Find where the given text appears and provide that cell's center as (x, y) coordinate. 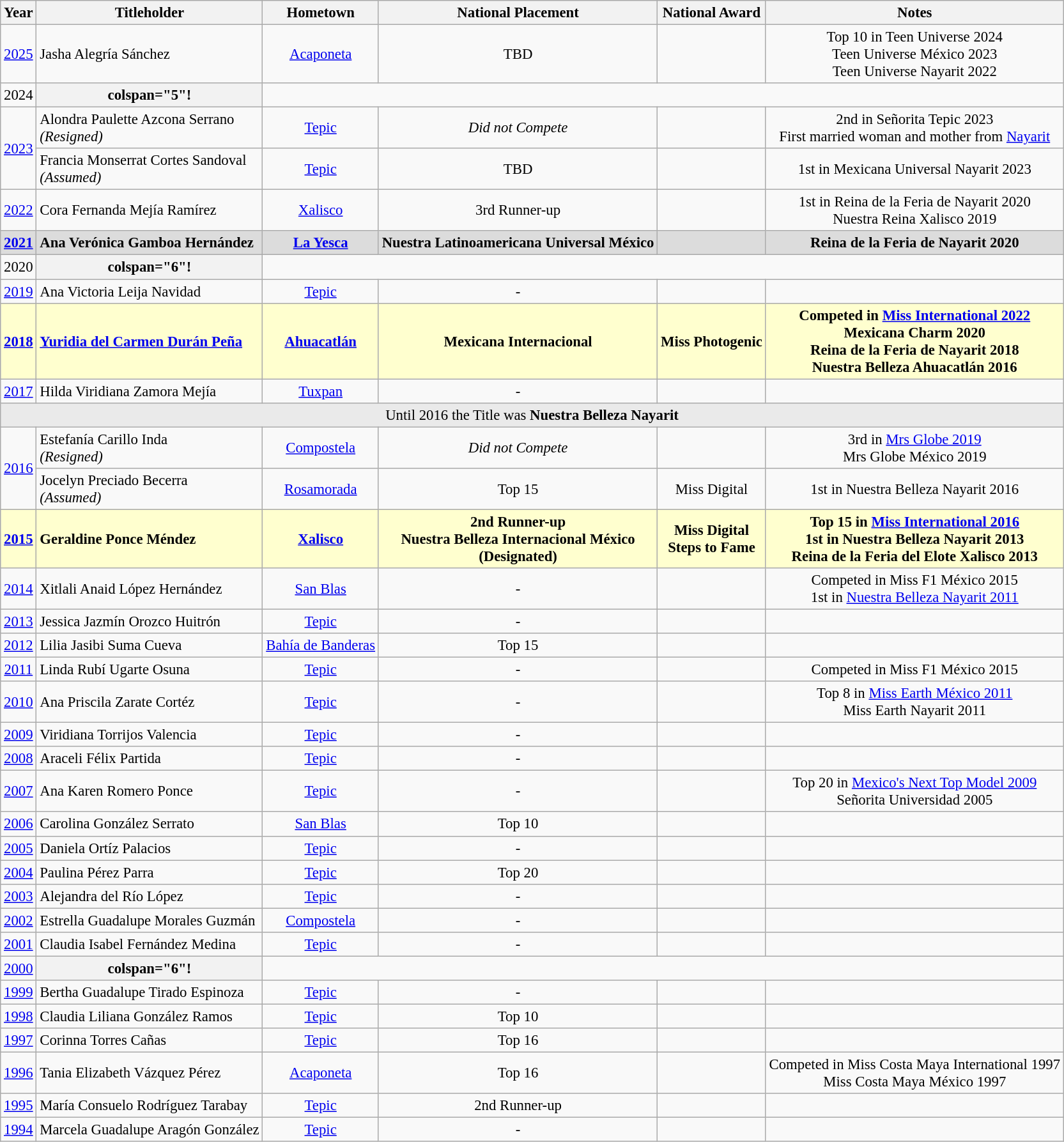
Yuridia del Carmen Durán Peña (150, 341)
Notes (914, 13)
National Award (712, 13)
2009 (19, 735)
2nd Runner-up (518, 1106)
Until 2016 the Title was Nuestra Belleza Nayarit (532, 415)
1999 (19, 992)
1997 (19, 1040)
2007 (19, 791)
La Yesca (321, 243)
Corinna Torres Cañas (150, 1040)
Ana Karen Romero Ponce (150, 791)
2010 (19, 702)
Geraldine Ponce Méndez (150, 539)
2022 (19, 211)
Rosamorada (321, 490)
1994 (19, 1130)
Jocelyn Preciado Becerra(Assumed) (150, 490)
2013 (19, 621)
Jasha Alegría Sánchez (150, 54)
1st in Mexicana Universal Nayarit 2023 (914, 169)
Year (19, 13)
Francia Monserrat Cortes Sandoval(Assumed) (150, 169)
Marcela Guadalupe Aragón González (150, 1130)
2018 (19, 341)
Ana Priscila Zarate Cortéz (150, 702)
Alondra Paulette Azcona Serrano(Resigned) (150, 128)
Competed in Miss F1 México 20151st in Nuestra Belleza Nayarit 2011 (914, 589)
Lilia Jasibi Suma Cueva (150, 645)
2012 (19, 645)
1998 (19, 1016)
2002 (19, 920)
Claudia Liliana González Ramos (150, 1016)
Estrella Guadalupe Morales Guzmán (150, 920)
Tania Elizabeth Vázquez Pérez (150, 1074)
Viridiana Torrijos Valencia (150, 735)
Hilda Viridiana Zamora Mejía (150, 391)
2021 (19, 243)
Paulina Pérez Parra (150, 872)
Linda Rubí Ugarte Osuna (150, 670)
Nuestra Latinoamericana Universal México (518, 243)
3rd Runner-up (518, 211)
1st in Nuestra Belleza Nayarit 2016 (914, 490)
2020 (19, 267)
Top 15 in Miss International 20161st in Nuestra Belleza Nayarit 2013Reina de la Feria del Elote Xalisco 2013 (914, 539)
Daniela Ortíz Palacios (150, 848)
Cora Fernanda Mejía Ramírez (150, 211)
2008 (19, 759)
Top 8 in Miss Earth México 2011Miss Earth Nayarit 2011 (914, 702)
Competed in Miss International 2022Mexicana Charm 2020Reina de la Feria de Nayarit 2018Nuestra Belleza Ahuacatlán 2016 (914, 341)
2006 (19, 824)
2019 (19, 291)
Tuxpan (321, 391)
1st in Reina de la Feria de Nayarit 2020Nuestra Reina Xalisco 2019 (914, 211)
1996 (19, 1074)
María Consuelo Rodríguez Tarabay (150, 1106)
Ana Verónica Gamboa Hernández (150, 243)
Mexicana Internacional (518, 341)
2023 (19, 148)
Reina de la Feria de Nayarit 2020 (914, 243)
Xitlali Anaid López Hernández (150, 589)
2004 (19, 872)
1995 (19, 1106)
Top 20 (518, 872)
Ahuacatlán (321, 341)
Titleholder (150, 13)
2005 (19, 848)
Competed in Miss Costa Maya International 1997Miss Costa Maya México 1997 (914, 1074)
Competed in Miss F1 México 2015 (914, 670)
2015 (19, 539)
2025 (19, 54)
2014 (19, 589)
Top 20 in Mexico's Next Top Model 2009Señorita Universidad 2005 (914, 791)
colspan="5"! (150, 95)
2017 (19, 391)
2024 (19, 95)
Araceli Félix Partida (150, 759)
National Placement (518, 13)
Top 10 in Teen Universe 2024Teen Universe México 2023Teen Universe Nayarit 2022 (914, 54)
2nd in Señorita Tepic 2023First married woman and mother from Nayarit (914, 128)
Hometown (321, 13)
Estefanía Carillo Inda(Resigned) (150, 447)
2016 (19, 468)
Claudia Isabel Fernández Medina (150, 945)
Miss Digital (712, 490)
2000 (19, 968)
Bahía de Banderas (321, 645)
3rd in Mrs Globe 2019Mrs Globe México 2019 (914, 447)
Miss DigitalSteps to Fame (712, 539)
Jessica Jazmín Orozco Huitrón (150, 621)
Ana Victoria Leija Navidad (150, 291)
Alejandra del Río López (150, 896)
Carolina González Serrato (150, 824)
Bertha Guadalupe Tirado Espinoza (150, 992)
2nd Runner-upNuestra Belleza Internacional México(Designated) (518, 539)
Miss Photogenic (712, 341)
2001 (19, 945)
2011 (19, 670)
2003 (19, 896)
